Search for the cell housing the specified text and yield its (X, Y) center coordinate. 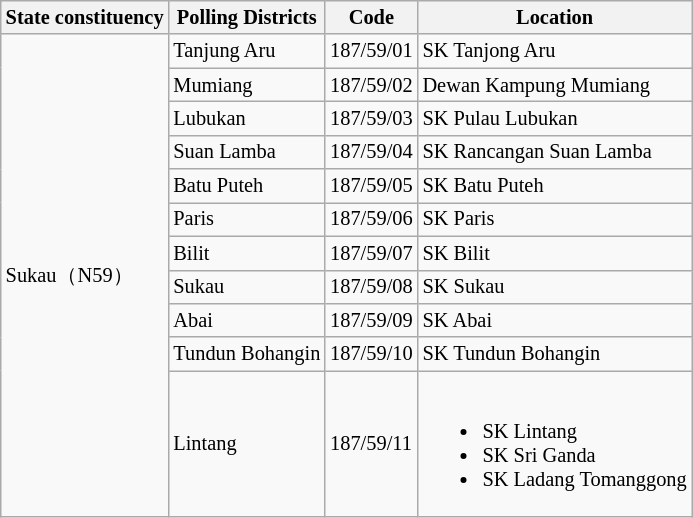
SK Pulau Lubukan (555, 118)
187/59/01 (371, 51)
SK Abai (555, 320)
Tundun Bohangin (246, 354)
SK Tanjong Aru (555, 51)
State constituency (85, 17)
Bilit (246, 253)
SK Batu Puteh (555, 186)
187/59/03 (371, 118)
187/59/11 (371, 444)
187/59/09 (371, 320)
Sukau (246, 287)
Lintang (246, 444)
Polling Districts (246, 17)
187/59/06 (371, 219)
SK Sukau (555, 287)
Paris (246, 219)
187/59/04 (371, 152)
187/59/07 (371, 253)
Code (371, 17)
SK Paris (555, 219)
187/59/02 (371, 85)
Lubukan (246, 118)
187/59/05 (371, 186)
Suan Lamba (246, 152)
187/59/10 (371, 354)
SK Bilit (555, 253)
SK Tundun Bohangin (555, 354)
187/59/08 (371, 287)
Mumiang (246, 85)
Tanjung Aru (246, 51)
SK Rancangan Suan Lamba (555, 152)
Sukau（N59） (85, 276)
Location (555, 17)
SK LintangSK Sri GandaSK Ladang Tomanggong (555, 444)
Batu Puteh (246, 186)
Abai (246, 320)
Dewan Kampung Mumiang (555, 85)
